Return the (x, y) coordinate for the center point of the cell that contains the specified text.  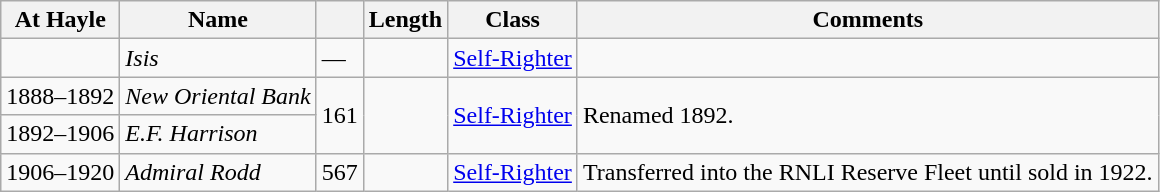
Isis (218, 58)
Comments (868, 20)
Transferred into the RNLI Reserve Fleet until sold in 1922. (868, 172)
Class (513, 20)
At Hayle (60, 20)
Name (218, 20)
Admiral Rodd (218, 172)
E.F. Harrison (218, 134)
1906–1920 (60, 172)
— (340, 58)
Renamed 1892. (868, 115)
1888–1892 (60, 96)
567 (340, 172)
New Oriental Bank (218, 96)
Length (405, 20)
1892–1906 (60, 134)
161 (340, 115)
